Return the [x, y] coordinate for the center point of the cell that contains the specified text.  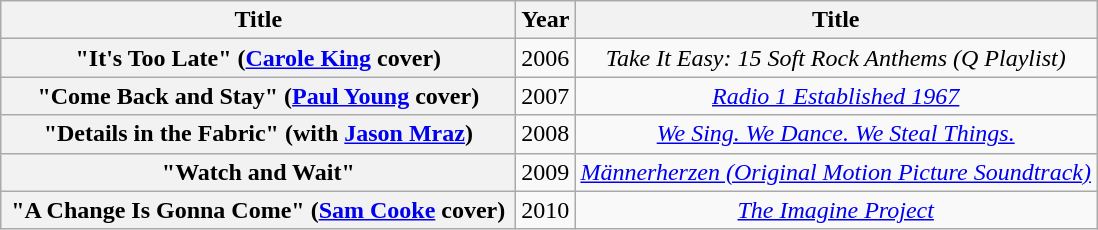
Year [546, 20]
2010 [546, 210]
2009 [546, 172]
Männerherzen (Original Motion Picture Soundtrack) [836, 172]
"Come Back and Stay" (Paul Young cover) [258, 96]
The Imagine Project [836, 210]
2007 [546, 96]
"Watch and Wait" [258, 172]
Take It Easy: 15 Soft Rock Anthems (Q Playlist) [836, 58]
"Details in the Fabric" (with Jason Mraz) [258, 134]
"It's Too Late" (Carole King cover) [258, 58]
2006 [546, 58]
"A Change Is Gonna Come" (Sam Cooke cover) [258, 210]
2008 [546, 134]
Radio 1 Established 1967 [836, 96]
We Sing. We Dance. We Steal Things. [836, 134]
